Scan for the cell matching the given text and deliver its [X, Y] coordinate at center. 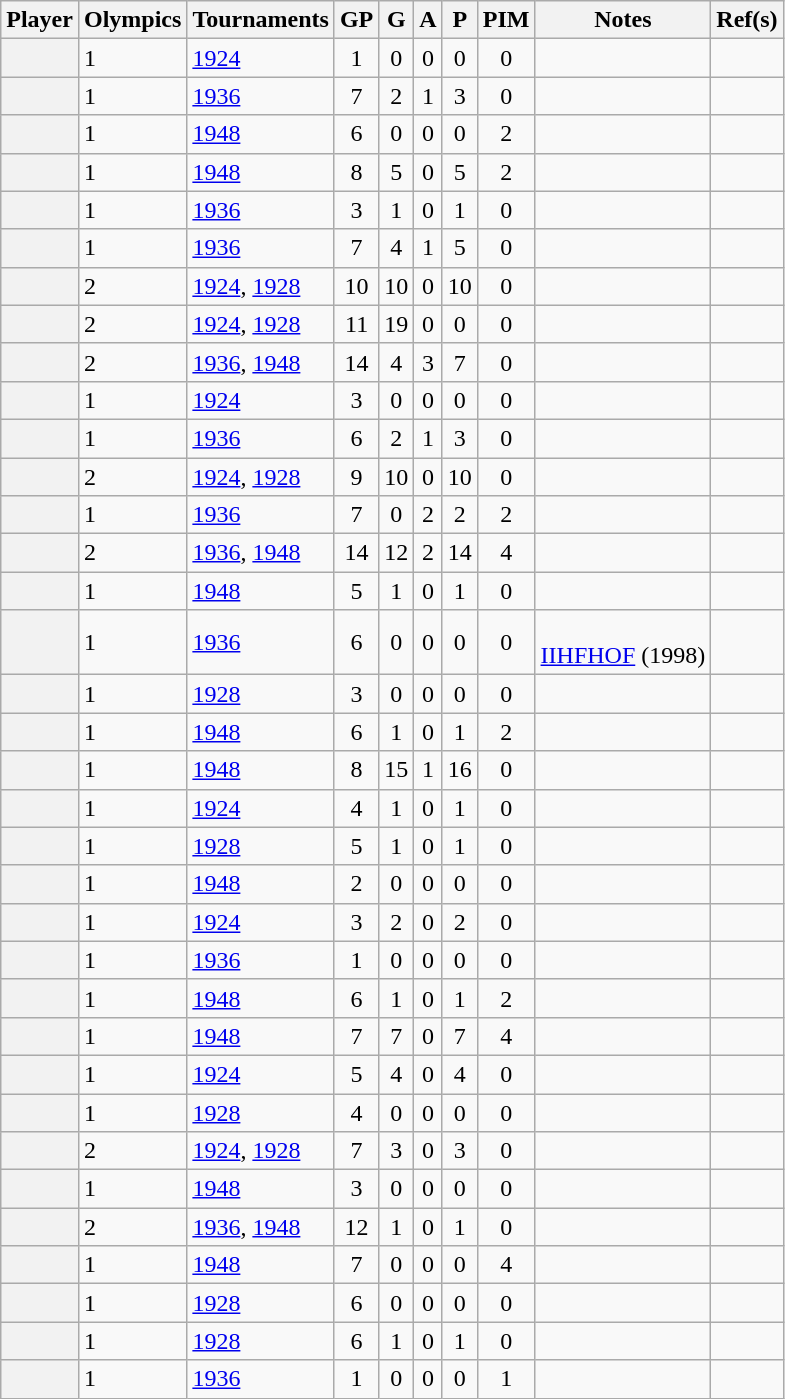
IIHFHOF (1998) [623, 642]
P [460, 20]
PIM [506, 20]
15 [396, 770]
Notes [623, 20]
Tournaments [261, 20]
Player [40, 20]
19 [396, 324]
A [428, 20]
GP [356, 20]
16 [460, 770]
G [396, 20]
9 [356, 477]
11 [356, 324]
Olympics [132, 20]
Ref(s) [747, 20]
